Scan for the cell matching the given text and deliver its [X, Y] coordinate at center. 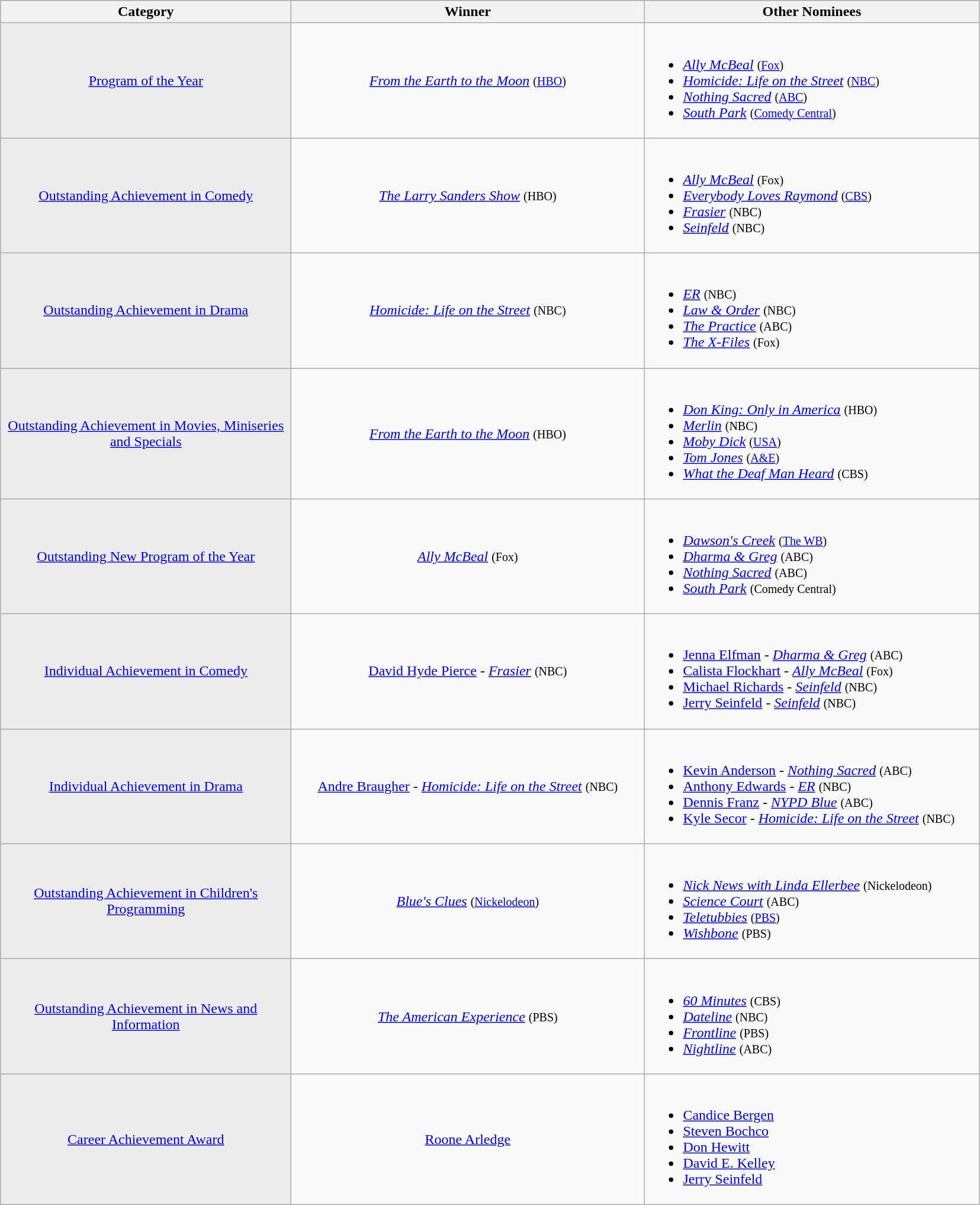
Winner [468, 12]
Outstanding Achievement in Movies, Miniseries and Specials [146, 434]
ER (NBC)Law & Order (NBC)The Practice (ABC)The X-Files (Fox) [812, 310]
Homicide: Life on the Street (NBC) [468, 310]
Individual Achievement in Drama [146, 786]
Ally McBeal (Fox)Homicide: Life on the Street (NBC)Nothing Sacred (ABC)South Park (Comedy Central) [812, 81]
Category [146, 12]
The American Experience (PBS) [468, 1016]
Ally McBeal (Fox)Everybody Loves Raymond (CBS)Frasier (NBC)Seinfeld (NBC) [812, 196]
Andre Braugher - Homicide: Life on the Street (NBC) [468, 786]
Other Nominees [812, 12]
60 Minutes (CBS)Dateline (NBC)Frontline (PBS)Nightline (ABC) [812, 1016]
Candice BergenSteven BochcoDon HewittDavid E. KelleyJerry Seinfeld [812, 1139]
Don King: Only in America (HBO)Merlin (NBC)Moby Dick (USA)Tom Jones (A&E)What the Deaf Man Heard (CBS) [812, 434]
The Larry Sanders Show (HBO) [468, 196]
Nick News with Linda Ellerbee (Nickelodeon)Science Court (ABC)Teletubbies (PBS)Wishbone (PBS) [812, 901]
Kevin Anderson - Nothing Sacred (ABC)Anthony Edwards - ER (NBC)Dennis Franz - NYPD Blue (ABC)Kyle Secor - Homicide: Life on the Street (NBC) [812, 786]
Career Achievement Award [146, 1139]
David Hyde Pierce - Frasier (NBC) [468, 671]
Blue's Clues (Nickelodeon) [468, 901]
Ally McBeal (Fox) [468, 556]
Outstanding Achievement in Drama [146, 310]
Outstanding Achievement in Children's Programming [146, 901]
Individual Achievement in Comedy [146, 671]
Outstanding New Program of the Year [146, 556]
Outstanding Achievement in News and Information [146, 1016]
Roone Arledge [468, 1139]
Outstanding Achievement in Comedy [146, 196]
Jenna Elfman - Dharma & Greg (ABC)Calista Flockhart - Ally McBeal (Fox)Michael Richards - Seinfeld (NBC)Jerry Seinfeld - Seinfeld (NBC) [812, 671]
Program of the Year [146, 81]
Dawson's Creek (The WB)Dharma & Greg (ABC)Nothing Sacred (ABC)South Park (Comedy Central) [812, 556]
